From the cell containing the given text, extract its center point as (x, y) coordinate. 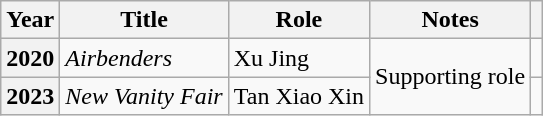
Notes (450, 20)
Year (30, 20)
Tan Xiao Xin (298, 96)
New Vanity Fair (144, 96)
2023 (30, 96)
Title (144, 20)
Airbenders (144, 58)
Supporting role (450, 77)
2020 (30, 58)
Xu Jing (298, 58)
Role (298, 20)
